Scan for the cell matching the given text and deliver its (x, y) coordinate at center. 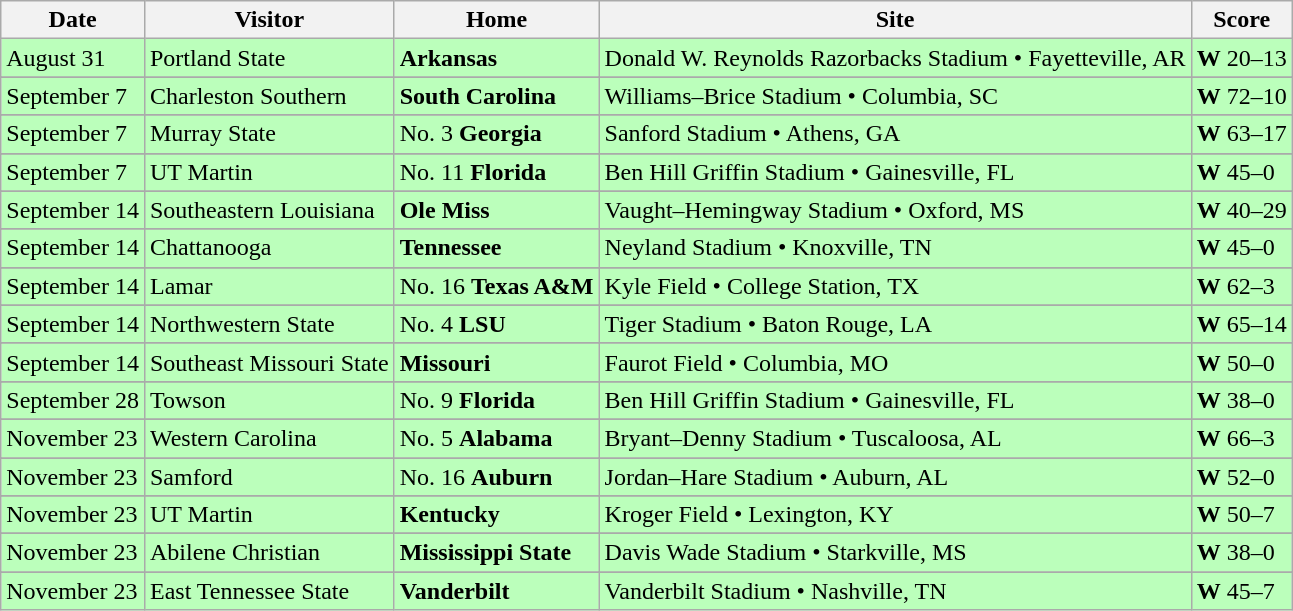
Southeast Missouri State (269, 362)
Murray State (269, 134)
Missouri (496, 362)
W 50–7 (1242, 515)
No. 4 LSU (496, 324)
No. 9 Florida (496, 400)
Vaught–Hemingway Stadium • Oxford, MS (895, 210)
Ole Miss (496, 210)
Site (895, 20)
Lamar (269, 286)
W 66–3 (1242, 438)
Kroger Field • Lexington, KY (895, 515)
No. 5 Alabama (496, 438)
Arkansas (496, 58)
Date (73, 20)
Kyle Field • College Station, TX (895, 286)
No. 16 Auburn (496, 477)
Faurot Field • Columbia, MO (895, 362)
W 52–0 (1242, 477)
Southeastern Louisiana (269, 210)
Home (496, 20)
Vanderbilt Stadium • Nashville, TN (895, 591)
Score (1242, 20)
Vanderbilt (496, 591)
Davis Wade Stadium • Starkville, MS (895, 553)
Portland State (269, 58)
No. 16 Texas A&M (496, 286)
W 72–10 (1242, 96)
August 31 (73, 58)
Mississippi State (496, 553)
Chattanooga (269, 248)
W 62–3 (1242, 286)
Northwestern State (269, 324)
Jordan–Hare Stadium • Auburn, AL (895, 477)
W 45–7 (1242, 591)
Tennessee (496, 248)
Charleston Southern (269, 96)
Samford (269, 477)
East Tennessee State (269, 591)
September 28 (73, 400)
Tiger Stadium • Baton Rouge, LA (895, 324)
Visitor (269, 20)
W 63–17 (1242, 134)
W 65–14 (1242, 324)
Towson (269, 400)
Western Carolina (269, 438)
W 50–0 (1242, 362)
Kentucky (496, 515)
W 40–29 (1242, 210)
Williams–Brice Stadium • Columbia, SC (895, 96)
Abilene Christian (269, 553)
Donald W. Reynolds Razorbacks Stadium • Fayetteville, AR (895, 58)
No. 11 Florida (496, 172)
South Carolina (496, 96)
Sanford Stadium • Athens, GA (895, 134)
Bryant–Denny Stadium • Tuscaloosa, AL (895, 438)
Neyland Stadium • Knoxville, TN (895, 248)
No. 3 Georgia (496, 134)
W 20–13 (1242, 58)
